Find where the given text appears and provide that cell's center as [X, Y] coordinate. 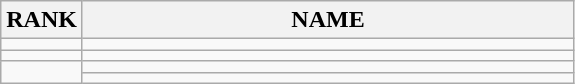
NAME [328, 20]
RANK [42, 20]
